For the text-containing cell, return its midpoint in (x, y) coordinate format. 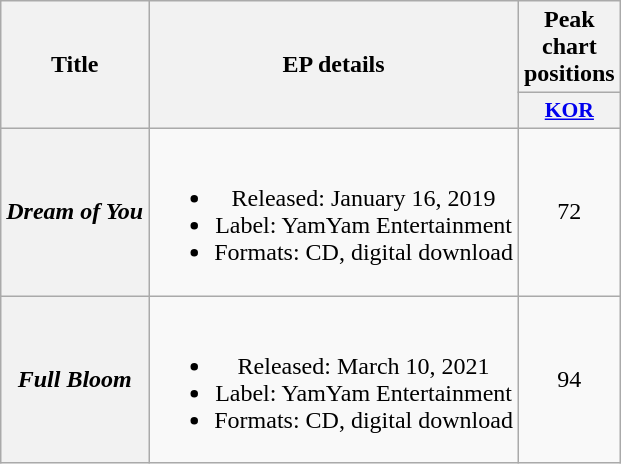
94 (569, 380)
Dream of You (75, 212)
72 (569, 212)
EP details (334, 65)
Full Bloom (75, 380)
Released: January 16, 2019Label: YamYam EntertainmentFormats: CD, digital download (334, 212)
KOR (569, 111)
Released: March 10, 2021Label: YamYam EntertainmentFormats: CD, digital download (334, 380)
Peak chart positions (569, 47)
Title (75, 65)
